Provide the [x, y] coordinate of the cell's center where the given text is located.  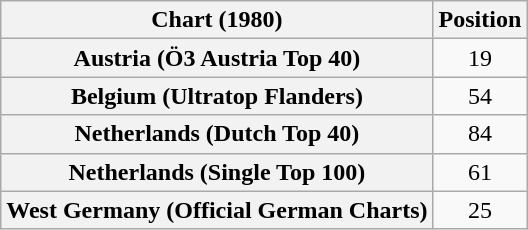
61 [480, 172]
25 [480, 210]
Netherlands (Single Top 100) [217, 172]
West Germany (Official German Charts) [217, 210]
84 [480, 134]
Belgium (Ultratop Flanders) [217, 96]
Chart (1980) [217, 20]
Netherlands (Dutch Top 40) [217, 134]
54 [480, 96]
Position [480, 20]
19 [480, 58]
Austria (Ö3 Austria Top 40) [217, 58]
